Return the (x, y) coordinate for the center point of the cell that contains the specified text.  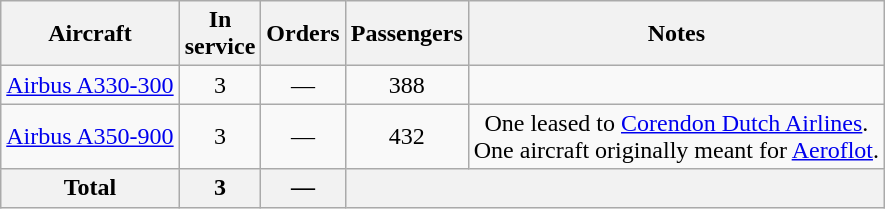
In service (220, 34)
Airbus A350-900 (90, 136)
432 (406, 136)
Orders (303, 34)
Aircraft (90, 34)
388 (406, 85)
Total (90, 188)
Notes (676, 34)
Airbus A330-300 (90, 85)
One leased to Corendon Dutch Airlines.One aircraft originally meant for Aeroflot. (676, 136)
Passengers (406, 34)
